Find where the given text appears and provide that cell's center as [X, Y] coordinate. 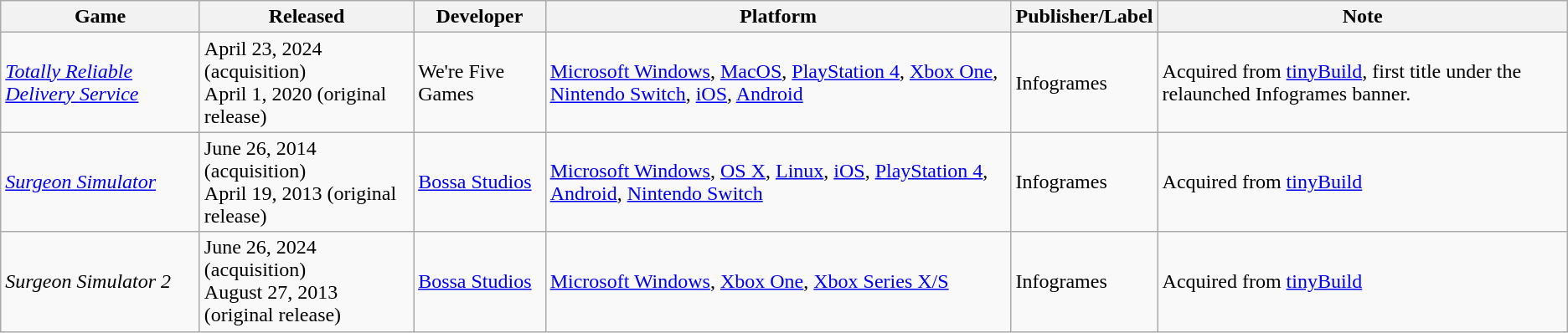
June 26, 2014 (acquisition)April 19, 2013 (original release) [307, 182]
Microsoft Windows, MacOS, PlayStation 4, Xbox One, Nintendo Switch, iOS, Android [778, 82]
June 26, 2024 (acquisition)August 27, 2013 (original release) [307, 281]
Surgeon Simulator 2 [101, 281]
Microsoft Windows, Xbox One, Xbox Series X/S [778, 281]
Totally Reliable Delivery Service [101, 82]
Developer [480, 17]
Platform [778, 17]
Released [307, 17]
April 23, 2024 (acquisition)April 1, 2020 (original release) [307, 82]
Publisher/Label [1084, 17]
Note [1362, 17]
We're Five Games [480, 82]
Microsoft Windows, OS X, Linux, iOS, PlayStation 4, Android, Nintendo Switch [778, 182]
Surgeon Simulator [101, 182]
Game [101, 17]
Acquired from tinyBuild, first title under the relaunched Infogrames banner. [1362, 82]
